Extract the (X, Y) coordinate from the center of the cell holding the provided text.  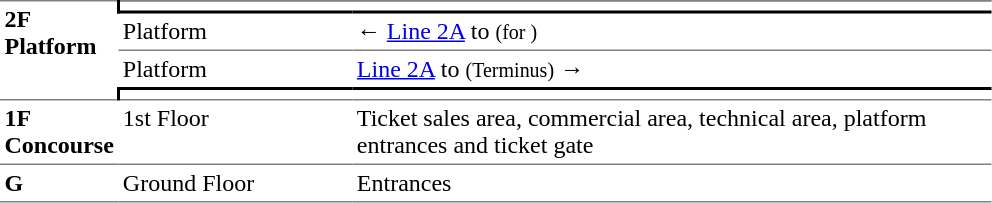
1st Floor (235, 132)
Line 2A to (Terminus) → (672, 69)
Ground Floor (235, 183)
G (59, 183)
Entrances (672, 183)
2FPlatform (59, 50)
← Line 2A to (for ) (672, 31)
1FConcourse (59, 132)
Ticket sales area, commercial area, technical area, platform entrances and ticket gate (672, 132)
